Detect which cell encompasses the target text, then output its (x, y) center coordinate. 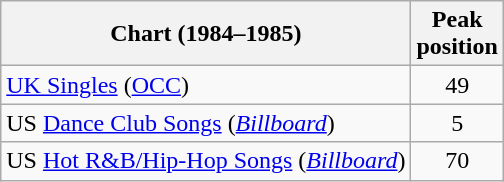
US Hot R&B/Hip-Hop Songs (Billboard) (206, 161)
Chart (1984–1985) (206, 34)
70 (457, 161)
5 (457, 123)
49 (457, 85)
US Dance Club Songs (Billboard) (206, 123)
Peakposition (457, 34)
UK Singles (OCC) (206, 85)
